Provide the (X, Y) coordinate of the cell's center where the given text is located.  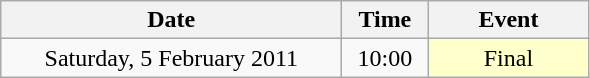
Saturday, 5 February 2011 (172, 58)
10:00 (385, 58)
Event (508, 20)
Final (508, 58)
Date (172, 20)
Time (385, 20)
